Return [x, y] of the center of cell containing provided text 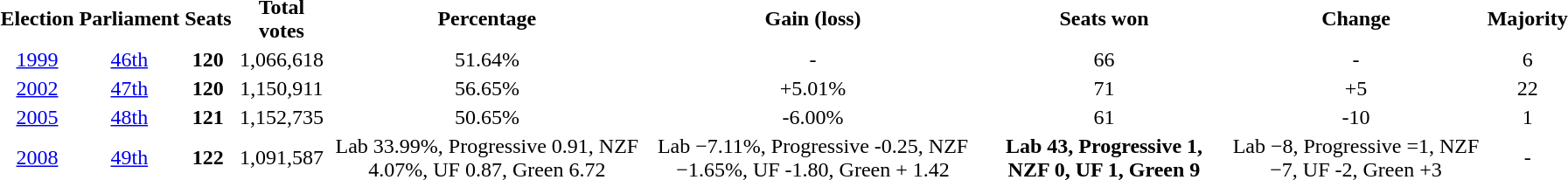
+5 [1355, 88]
46th [129, 59]
1,066,618 [282, 59]
50.65% [487, 117]
121 [208, 117]
61 [1104, 117]
47th [129, 88]
66 [1104, 59]
-10 [1355, 117]
51.64% [487, 59]
1,152,735 [282, 117]
71 [1104, 88]
56.65% [487, 88]
+5.01% [813, 88]
48th [129, 117]
-6.00% [813, 117]
1,150,911 [282, 88]
